Provide the (x, y) coordinate of the cell's center where the given text is located.  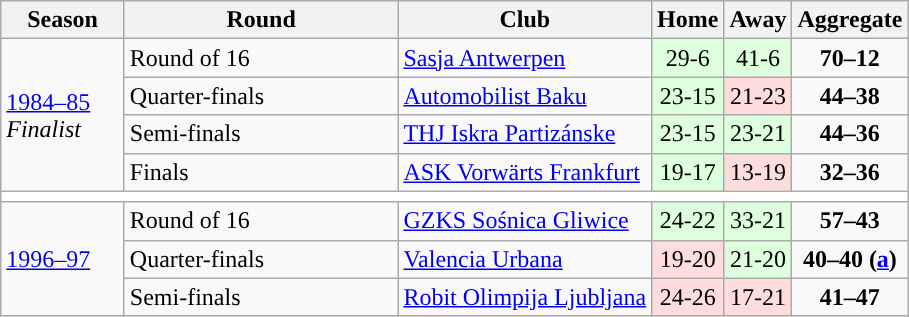
23-21 (758, 134)
41-6 (758, 58)
Away (758, 20)
Round (261, 20)
Club (525, 20)
Season (63, 20)
44–36 (850, 134)
57–43 (850, 221)
Sasja Antwerpen (525, 58)
21-23 (758, 96)
44–38 (850, 96)
THJ Iskra Partizánske (525, 134)
33-21 (758, 221)
13-19 (758, 172)
Aggregate (850, 20)
Valencia Urbana (525, 259)
Robit Olimpija Ljubljana (525, 297)
19-17 (688, 172)
Finals (261, 172)
24-22 (688, 221)
40–40 (a) (850, 259)
GZKS Sośnica Gliwice (525, 221)
41–47 (850, 297)
32–36 (850, 172)
24-26 (688, 297)
17-21 (758, 297)
ASK Vorwärts Frankfurt (525, 172)
21-20 (758, 259)
Home (688, 20)
29-6 (688, 58)
1996–97 (63, 259)
1984–85 Finalist (63, 115)
Automobilist Baku (525, 96)
70–12 (850, 58)
19-20 (688, 259)
